Locate the cell with the specified text and output its [X, Y] center coordinate. 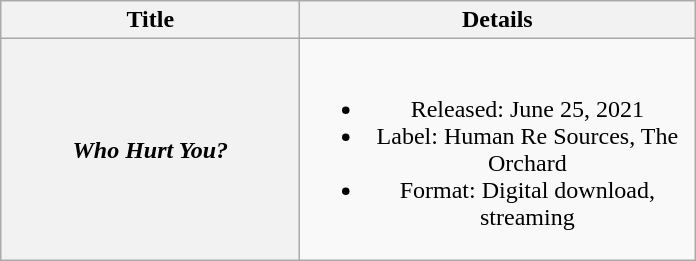
Title [150, 20]
Who Hurt You? [150, 150]
Released: June 25, 2021Label: Human Re Sources, The OrchardFormat: Digital download, streaming [498, 150]
Details [498, 20]
